Determine the [x, y] coordinate at the center of the cell enclosing the given text.  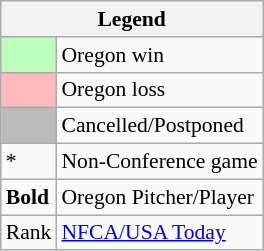
Non-Conference game [159, 162]
Bold [29, 197]
Cancelled/Postponed [159, 126]
Oregon loss [159, 90]
Oregon win [159, 55]
Rank [29, 233]
NFCA/USA Today [159, 233]
Legend [132, 19]
Oregon Pitcher/Player [159, 197]
* [29, 162]
